Detect which cell encompasses the target text, then output its [X, Y] center coordinate. 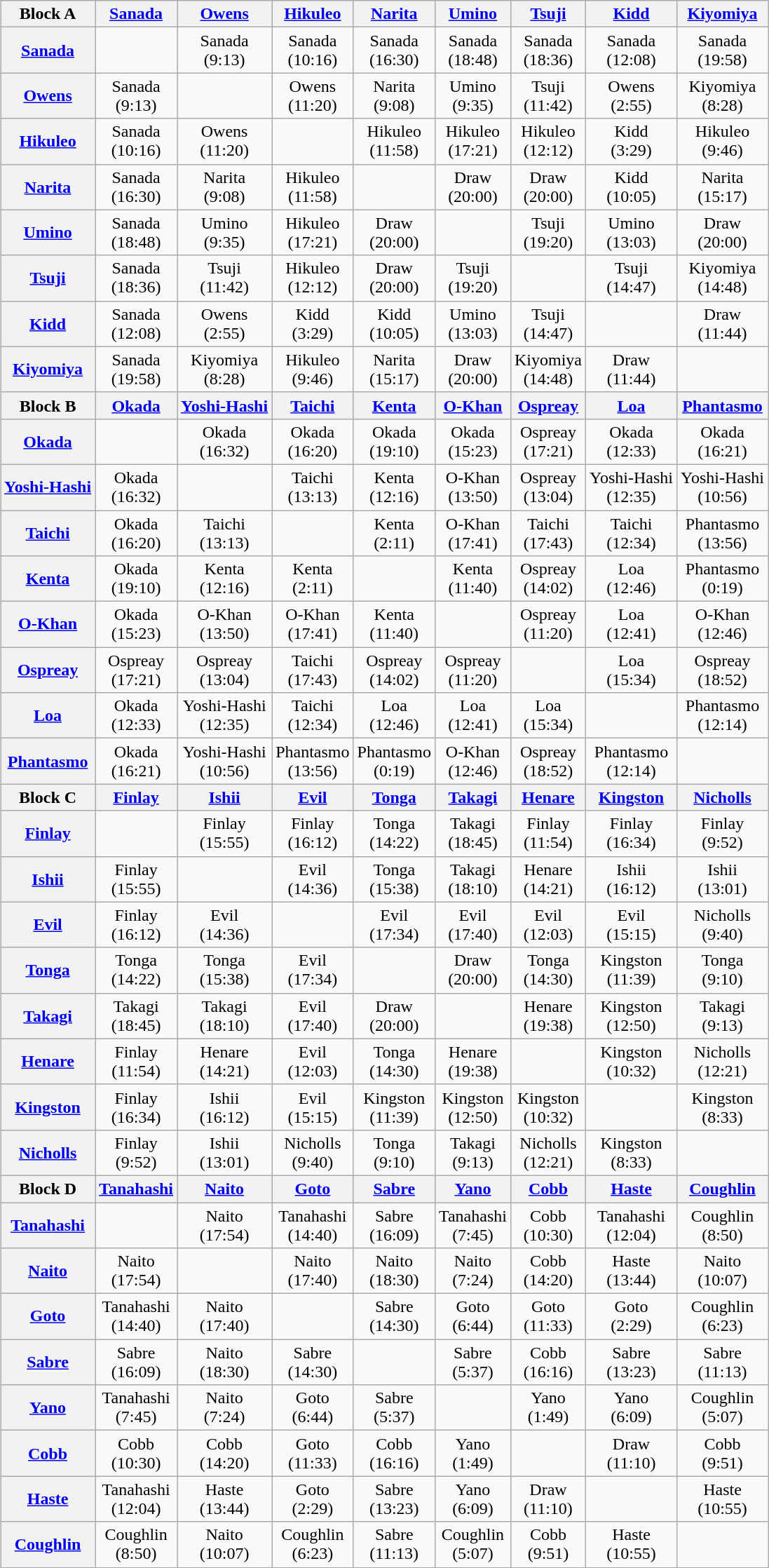
Block A [48, 14]
Block B [48, 405]
Block C [48, 797]
Block D [48, 1189]
